Find where the given text appears and provide that cell's center as (x, y) coordinate. 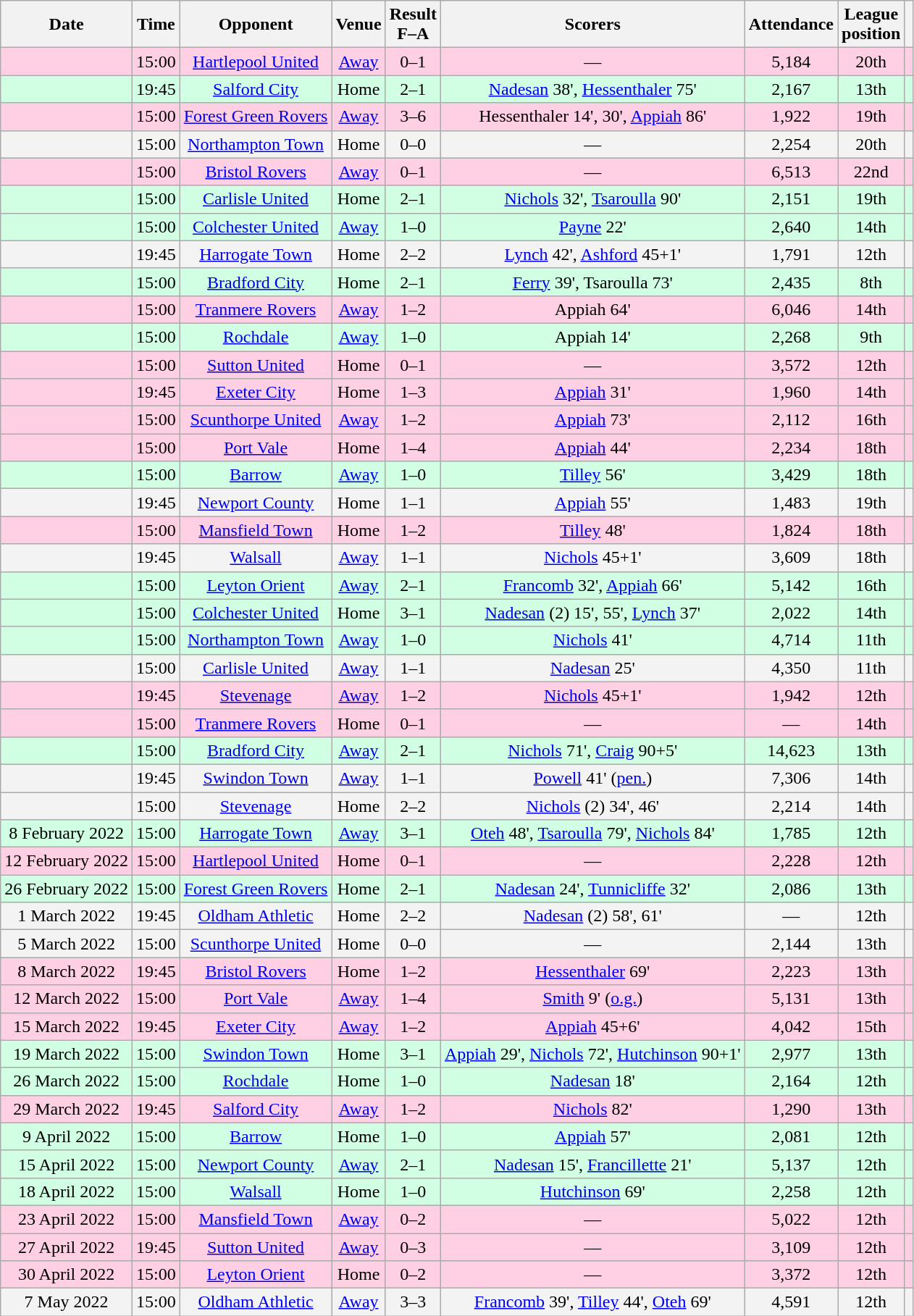
29 March 2022 (67, 1109)
Francomb 32', Appiah 66' (593, 585)
Oteh 48', Tsaroulla 79', Nichols 84' (593, 834)
Nadesan 18' (593, 1081)
9th (871, 337)
5,184 (791, 62)
4,042 (791, 1026)
1,942 (791, 695)
2,258 (791, 1191)
2,214 (791, 806)
3,609 (791, 558)
2,086 (791, 889)
3,572 (791, 364)
Nadesan 24', Tunnicliffe 32' (593, 889)
5,022 (791, 1219)
Nadesan 38', Hessenthaler 75' (593, 89)
1,785 (791, 834)
Appiah 57' (593, 1136)
2,435 (791, 282)
15 April 2022 (67, 1164)
3–6 (413, 117)
4,714 (791, 640)
7,306 (791, 778)
Hessenthaler 69' (593, 971)
22nd (871, 172)
15th (871, 1026)
Appiah 45+6' (593, 1026)
Nadesan 15', Francillette 21' (593, 1164)
1,922 (791, 117)
5,137 (791, 1164)
2,268 (791, 337)
1,791 (791, 254)
Francomb 39', Tilley 44', Oteh 69' (593, 1302)
1,960 (791, 393)
ResultF–A (413, 25)
2,640 (791, 227)
2,112 (791, 420)
Nadesan 25' (593, 668)
Lynch 42', Ashford 45+1' (593, 254)
1 March 2022 (67, 916)
14,623 (791, 750)
Appiah 64' (593, 309)
26 March 2022 (67, 1081)
Nadesan (2) 15', 55', Lynch 37' (593, 613)
2,144 (791, 944)
Nichols 71', Craig 90+5' (593, 750)
3,372 (791, 1275)
2,254 (791, 144)
0–3 (413, 1246)
Smith 9' (o.g.) (593, 999)
4,591 (791, 1302)
12 February 2022 (67, 861)
Opponent (256, 25)
Ferry 39', Tsaroulla 73' (593, 282)
19 March 2022 (67, 1054)
2,164 (791, 1081)
Nichols 32', Tsaroulla 90' (593, 199)
2,081 (791, 1136)
1,824 (791, 530)
18 April 2022 (67, 1191)
1–3 (413, 393)
2,022 (791, 613)
Nichols 82' (593, 1109)
6,513 (791, 172)
4,350 (791, 668)
6,046 (791, 309)
Appiah 29', Nichols 72', Hutchinson 90+1' (593, 1054)
Nichols (2) 34', 46' (593, 806)
15 March 2022 (67, 1026)
23 April 2022 (67, 1219)
2,167 (791, 89)
Nadesan (2) 58', 61' (593, 916)
Appiah 55' (593, 503)
3,429 (791, 475)
Appiah 73' (593, 420)
Hessenthaler 14', 30', Appiah 86' (593, 117)
Time (156, 25)
5 March 2022 (67, 944)
Powell 41' (pen.) (593, 778)
3,109 (791, 1246)
2,977 (791, 1054)
2,234 (791, 448)
12 March 2022 (67, 999)
5,131 (791, 999)
Tilley 48' (593, 530)
30 April 2022 (67, 1275)
1,290 (791, 1109)
26 February 2022 (67, 889)
2,228 (791, 861)
5,142 (791, 585)
9 April 2022 (67, 1136)
Appiah 31' (593, 393)
2,151 (791, 199)
Scorers (593, 25)
Attendance (791, 25)
Leagueposition (871, 25)
Tilley 56' (593, 475)
3–3 (413, 1302)
Hutchinson 69' (593, 1191)
27 April 2022 (67, 1246)
Date (67, 25)
8th (871, 282)
8 March 2022 (67, 971)
2,223 (791, 971)
1,483 (791, 503)
Nichols 41' (593, 640)
Appiah 14' (593, 337)
8 February 2022 (67, 834)
Venue (359, 25)
Payne 22' (593, 227)
Appiah 44' (593, 448)
7 May 2022 (67, 1302)
